Capture the cell that displays the provided text and extract its [X, Y] central coordinate. 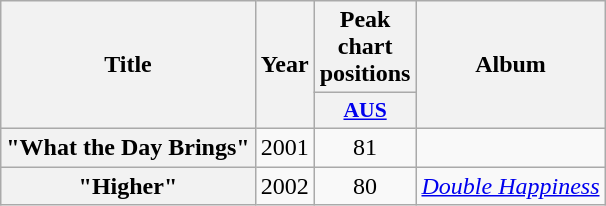
AUS [365, 111]
2001 [284, 147]
"What the Day Brings" [128, 147]
2002 [284, 185]
Peak chart positions [365, 47]
Year [284, 65]
80 [365, 185]
Title [128, 65]
"Higher" [128, 185]
Double Happiness [510, 185]
Album [510, 65]
81 [365, 147]
